Extract the (X, Y) coordinate from the center of the cell holding the provided text.  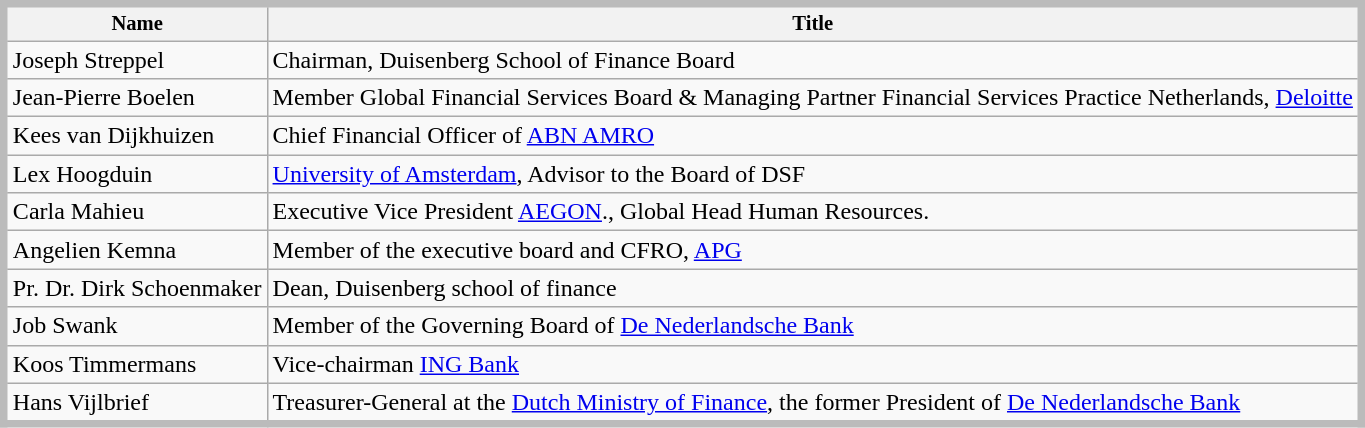
Dean, Duisenberg school of finance (814, 288)
Member Global Financial Services Board & Managing Partner Financial Services Practice Netherlands, Deloitte (814, 98)
Title (814, 22)
University of Amsterdam, Advisor to the Board of DSF (814, 174)
Koos Timmermans (136, 364)
Chairman, Duisenberg School of Finance Board (814, 60)
Vice-chairman ING Bank (814, 364)
Member of the Governing Board of De Nederlandsche Bank (814, 326)
Chief Financial Officer of ABN AMRO (814, 136)
Member of the executive board and CFRO, APG (814, 250)
Executive Vice President AEGON., Global Head Human Resources. (814, 212)
Job Swank (136, 326)
Hans Vijlbrief (136, 404)
Jean-Pierre Boelen (136, 98)
Angelien Kemna (136, 250)
Name (136, 22)
Treasurer-General at the Dutch Ministry of Finance, the former President of De Nederlandsche Bank (814, 404)
Joseph Streppel (136, 60)
Pr. Dr. Dirk Schoenmaker (136, 288)
Carla Mahieu (136, 212)
Lex Hoogduin (136, 174)
Kees van Dijkhuizen (136, 136)
